Scan for the cell matching the given text and deliver its [X, Y] coordinate at center. 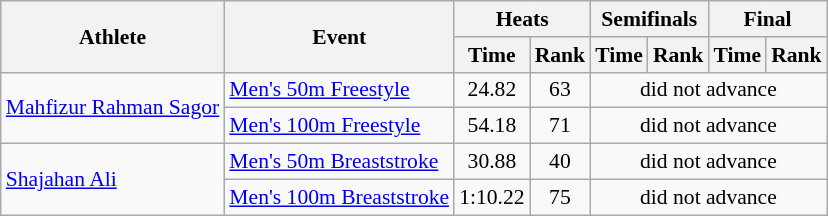
1:10.22 [492, 197]
75 [560, 197]
Athlete [113, 36]
Shajahan Ali [113, 180]
Men's 100m Freestyle [339, 126]
54.18 [492, 126]
Men's 50m Freestyle [339, 90]
Event [339, 36]
30.88 [492, 162]
Men's 50m Breaststroke [339, 162]
24.82 [492, 90]
63 [560, 90]
Heats [522, 19]
Semifinals [649, 19]
Mahfizur Rahman Sagor [113, 108]
71 [560, 126]
Final [767, 19]
Men's 100m Breaststroke [339, 197]
40 [560, 162]
